Search for the cell housing the specified text and yield its (x, y) center coordinate. 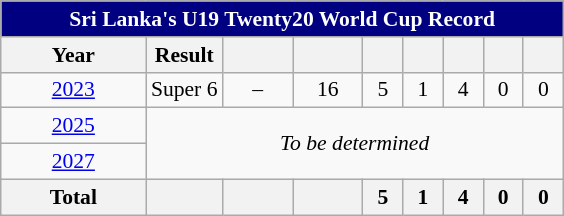
Super 6 (184, 90)
Result (184, 55)
– (258, 90)
To be determined (355, 144)
Total (74, 197)
Year (74, 55)
16 (328, 90)
2025 (74, 126)
2027 (74, 162)
Sri Lanka's U19 Twenty20 World Cup Record (282, 19)
2023 (74, 90)
